Capture the cell that displays the provided text and extract its (x, y) central coordinate. 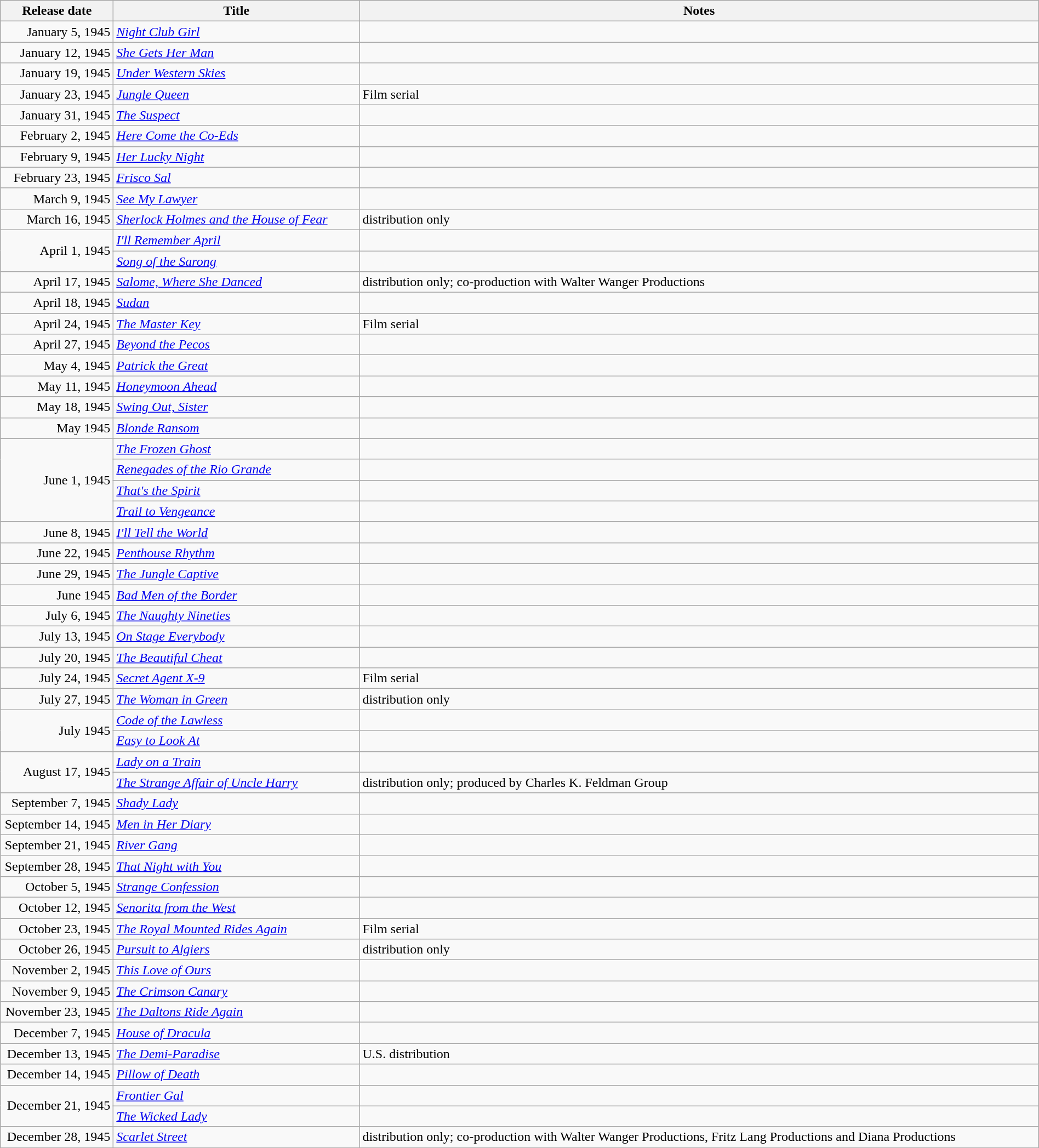
September 28, 1945 (57, 866)
October 23, 1945 (57, 929)
April 24, 1945 (57, 324)
distribution only; produced by Charles K. Feldman Group (699, 783)
The Demi-Paradise (237, 1054)
October 12, 1945 (57, 907)
Code of the Lawless (237, 720)
January 12, 1945 (57, 53)
April 18, 1945 (57, 303)
Penthouse Rhythm (237, 553)
July 6, 1945 (57, 616)
June 8, 1945 (57, 532)
distribution only; co-production with Walter Wanger Productions (699, 282)
Here Come the Co-Eds (237, 136)
Trail to Vengeance (237, 511)
May 4, 1945 (57, 365)
U.S. distribution (699, 1054)
Salome, Where She Danced (237, 282)
Shady Lady (237, 803)
Lady on a Train (237, 762)
Strange Confession (237, 887)
The Wicked Lady (237, 1116)
Pillow of Death (237, 1075)
Easy to Look At (237, 741)
April 1, 1945 (57, 250)
Swing Out, Sister (237, 407)
That's the Spirit (237, 490)
May 18, 1945 (57, 407)
March 9, 1945 (57, 198)
Bad Men of the Border (237, 595)
March 16, 1945 (57, 219)
Pursuit to Algiers (237, 950)
I'll Tell the World (237, 532)
April 17, 1945 (57, 282)
July 13, 1945 (57, 637)
See My Lawyer (237, 198)
The Suspect (237, 115)
Patrick the Great (237, 365)
Honeymoon Ahead (237, 386)
The Beautiful Cheat (237, 658)
That Night with You (237, 866)
October 26, 1945 (57, 950)
July 1945 (57, 730)
The Woman in Green (237, 699)
This Love of Ours (237, 970)
The Naughty Nineties (237, 616)
April 27, 1945 (57, 345)
October 5, 1945 (57, 887)
December 7, 1945 (57, 1033)
July 27, 1945 (57, 699)
Secret Agent X-9 (237, 678)
Senorita from the West (237, 907)
Jungle Queen (237, 94)
The Strange Affair of Uncle Harry (237, 783)
June 29, 1945 (57, 574)
July 24, 1945 (57, 678)
Frisco Sal (237, 178)
January 31, 1945 (57, 115)
May 1945 (57, 428)
Her Lucky Night (237, 157)
August 17, 1945 (57, 772)
May 11, 1945 (57, 386)
December 13, 1945 (57, 1054)
February 23, 1945 (57, 178)
September 14, 1945 (57, 824)
June 22, 1945 (57, 553)
Men in Her Diary (237, 824)
On Stage Everybody (237, 637)
Night Club Girl (237, 32)
I'll Remember April (237, 240)
The Frozen Ghost (237, 449)
Blonde Ransom (237, 428)
November 2, 1945 (57, 970)
July 20, 1945 (57, 658)
Beyond the Pecos (237, 345)
June 1, 1945 (57, 480)
River Gang (237, 845)
House of Dracula (237, 1033)
January 5, 1945 (57, 32)
Title (237, 11)
The Jungle Captive (237, 574)
December 21, 1945 (57, 1106)
Frontier Gal (237, 1095)
November 9, 1945 (57, 991)
November 23, 1945 (57, 1012)
Scarlet Street (237, 1137)
Renegades of the Rio Grande (237, 470)
December 14, 1945 (57, 1075)
February 2, 1945 (57, 136)
September 21, 1945 (57, 845)
She Gets Her Man (237, 53)
Song of the Sarong (237, 261)
Sherlock Holmes and the House of Fear (237, 219)
January 19, 1945 (57, 73)
December 28, 1945 (57, 1137)
June 1945 (57, 595)
Notes (699, 11)
distribution only; co-production with Walter Wanger Productions, Fritz Lang Productions and Diana Productions (699, 1137)
The Master Key (237, 324)
February 9, 1945 (57, 157)
The Crimson Canary (237, 991)
September 7, 1945 (57, 803)
January 23, 1945 (57, 94)
Under Western Skies (237, 73)
The Daltons Ride Again (237, 1012)
Sudan (237, 303)
The Royal Mounted Rides Again (237, 929)
Release date (57, 11)
